Pinpoint the cell where the given text exists, returning its (X, Y) midpoint coordinate. 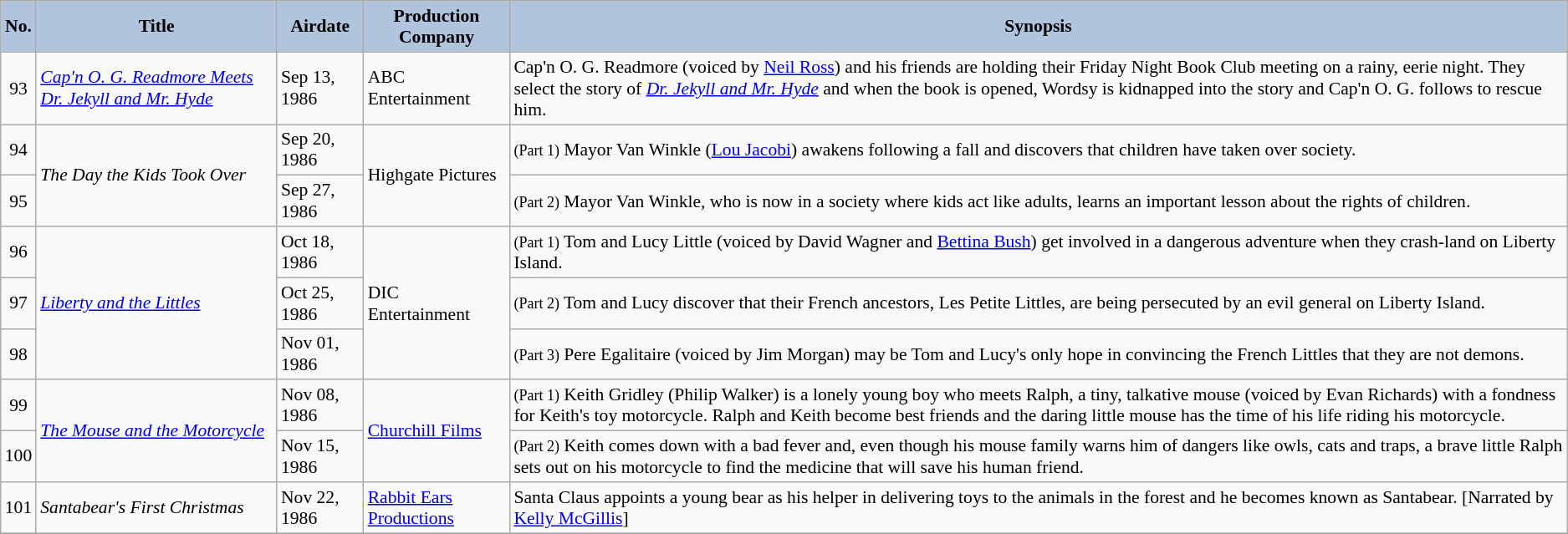
The Day the Kids Took Over (156, 175)
Churchill Films (437, 431)
Nov 01, 1986 (320, 354)
Sep 13, 1986 (320, 89)
ABC Entertainment (437, 89)
Airdate (320, 27)
Oct 18, 1986 (320, 252)
Liberty and the Littles (156, 303)
DIC Entertainment (437, 303)
Cap'n O. G. Readmore Meets Dr. Jekyll and Mr. Hyde (156, 89)
99 (18, 406)
(Part 2) Mayor Van Winkle, who is now in a society where kids act like adults, learns an important lesson about the rights of children. (1038, 201)
96 (18, 252)
95 (18, 201)
The Mouse and the Motorcycle (156, 431)
(Part 3) Pere Egalitaire (voiced by Jim Morgan) may be Tom and Lucy's only hope in convincing the French Littles that they are not demons. (1038, 354)
98 (18, 354)
101 (18, 508)
94 (18, 150)
93 (18, 89)
Sep 20, 1986 (320, 150)
Santabear's First Christmas (156, 508)
Production Company (437, 27)
Nov 22, 1986 (320, 508)
100 (18, 456)
Nov 15, 1986 (320, 456)
Highgate Pictures (437, 175)
Rabbit Ears Productions (437, 508)
Oct 25, 1986 (320, 303)
Sep 27, 1986 (320, 201)
(Part 1) Mayor Van Winkle (Lou Jacobi) awakens following a fall and discovers that children have taken over society. (1038, 150)
(Part 2) Tom and Lucy discover that their French ancestors, Les Petite Littles, are being persecuted by an evil general on Liberty Island. (1038, 303)
Title (156, 27)
Synopsis (1038, 27)
No. (18, 27)
Nov 08, 1986 (320, 406)
97 (18, 303)
(Part 1) Tom and Lucy Little (voiced by David Wagner and Bettina Bush) get involved in a dangerous adventure when they crash-land on Liberty Island. (1038, 252)
